Detect which cell encompasses the target text, then output its (X, Y) center coordinate. 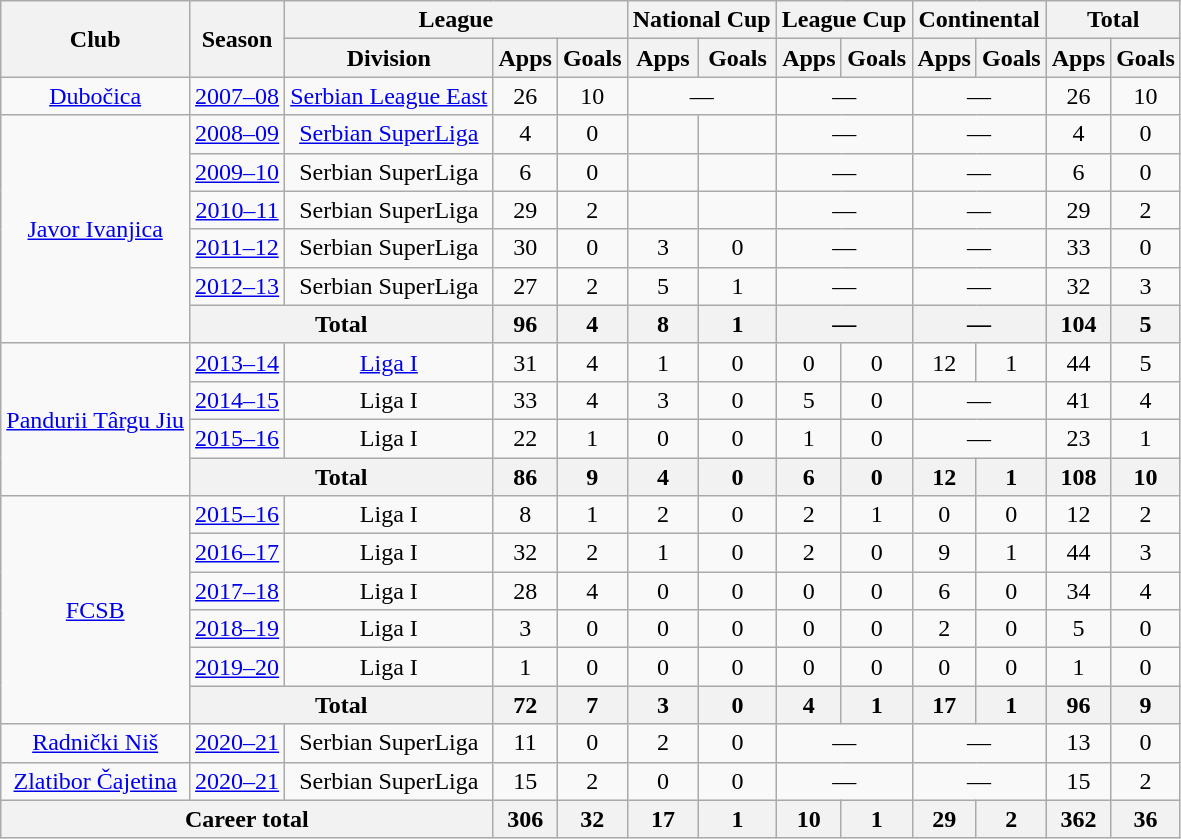
Serbian League East (389, 96)
2007–08 (238, 96)
Club (96, 39)
Dubočica (96, 96)
Season (238, 39)
23 (1078, 438)
13 (1078, 743)
FCSB (96, 610)
2019–20 (238, 667)
Career total (247, 819)
Pandurii Târgu Jiu (96, 419)
Continental (979, 20)
86 (525, 477)
362 (1078, 819)
2013–14 (238, 362)
National Cup (702, 20)
34 (1078, 591)
2016–17 (238, 553)
31 (525, 362)
11 (525, 743)
League Cup (844, 20)
2014–15 (238, 400)
27 (525, 286)
2011–12 (238, 248)
Radnički Niš (96, 743)
36 (1146, 819)
2018–19 (238, 629)
League (456, 20)
7 (592, 705)
2009–10 (238, 172)
2017–18 (238, 591)
30 (525, 248)
22 (525, 438)
104 (1078, 324)
Zlatibor Čajetina (96, 781)
Division (389, 58)
2008–09 (238, 134)
2012–13 (238, 286)
28 (525, 591)
72 (525, 705)
Javor Ivanjica (96, 229)
306 (525, 819)
108 (1078, 477)
2010–11 (238, 210)
41 (1078, 400)
